Search for the cell housing the specified text and yield its [x, y] center coordinate. 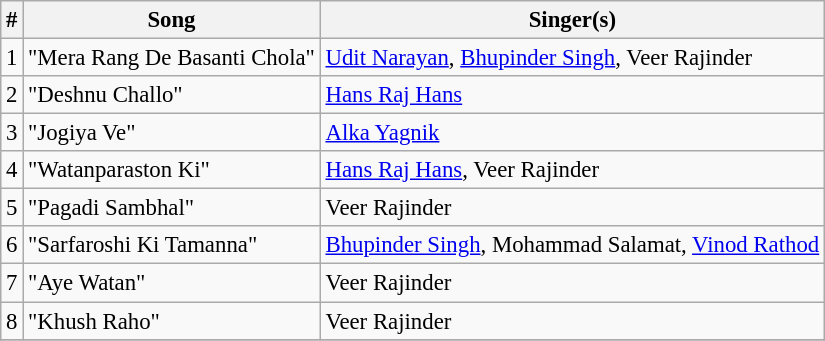
Bhupinder Singh, Mohammad Salamat, Vinod Rathod [572, 245]
Udit Narayan, Bhupinder Singh, Veer Rajinder [572, 58]
Hans Raj Hans, Veer Rajinder [572, 170]
"Sarfaroshi Ki Tamanna" [172, 245]
Hans Raj Hans [572, 95]
7 [12, 283]
4 [12, 170]
Alka Yagnik [572, 133]
"Watanparaston Ki" [172, 170]
"Deshnu Challo" [172, 95]
3 [12, 133]
"Khush Raho" [172, 321]
6 [12, 245]
8 [12, 321]
"Aye Watan" [172, 283]
2 [12, 95]
# [12, 20]
"Jogiya Ve" [172, 133]
Singer(s) [572, 20]
"Mera Rang De Basanti Chola" [172, 58]
"Pagadi Sambhal" [172, 208]
Song [172, 20]
5 [12, 208]
1 [12, 58]
